From the cell containing the given text, extract its center point as [x, y] coordinate. 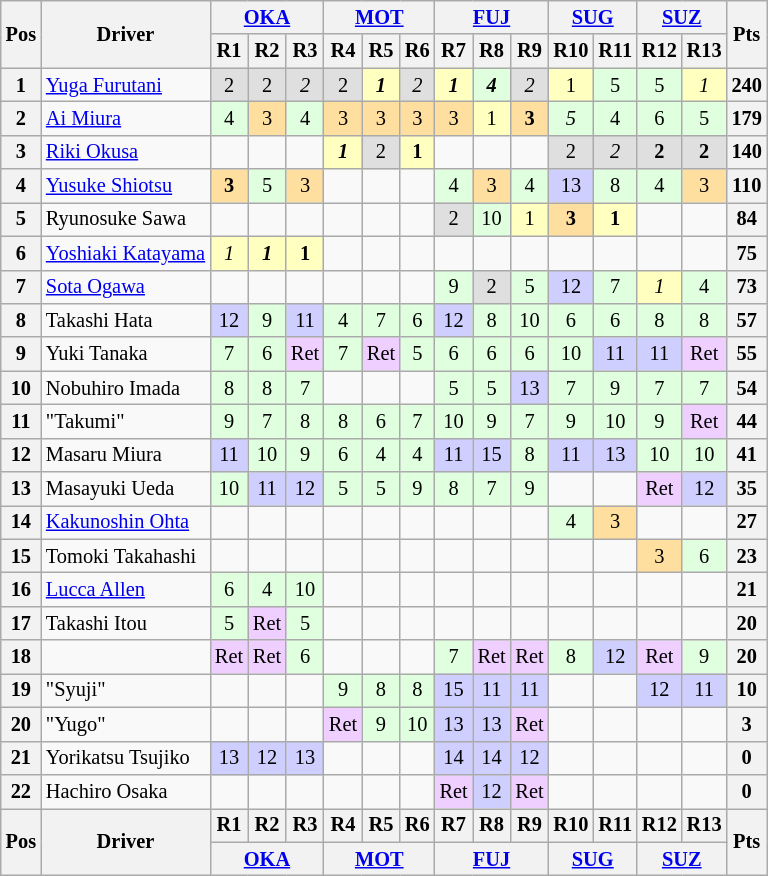
Takashi Hata [126, 320]
Lucca Allen [126, 589]
Kakunoshin Ohta [126, 522]
140 [747, 152]
Tomoki Takahashi [126, 556]
18 [21, 657]
44 [747, 421]
Yorikatsu Tsujiko [126, 758]
"Yugo" [126, 724]
23 [747, 556]
"Takumi" [126, 421]
54 [747, 388]
Sota Ogawa [126, 287]
35 [747, 489]
75 [747, 253]
Masaru Miura [126, 455]
27 [747, 522]
Yusuke Shiotsu [126, 186]
Hachiro Osaka [126, 791]
55 [747, 354]
16 [21, 589]
22 [21, 791]
17 [21, 623]
73 [747, 287]
Nobuhiro Imada [126, 388]
110 [747, 186]
"Syuji" [126, 690]
19 [21, 690]
Ryunosuke Sawa [126, 219]
Yuga Furutani [126, 85]
Yuki Tanaka [126, 354]
57 [747, 320]
Yoshiaki Katayama [126, 253]
41 [747, 455]
240 [747, 85]
Takashi Itou [126, 623]
84 [747, 219]
Riki Okusa [126, 152]
Masayuki Ueda [126, 489]
Ai Miura [126, 118]
179 [747, 118]
